For the text-containing cell, return its midpoint in [x, y] coordinate format. 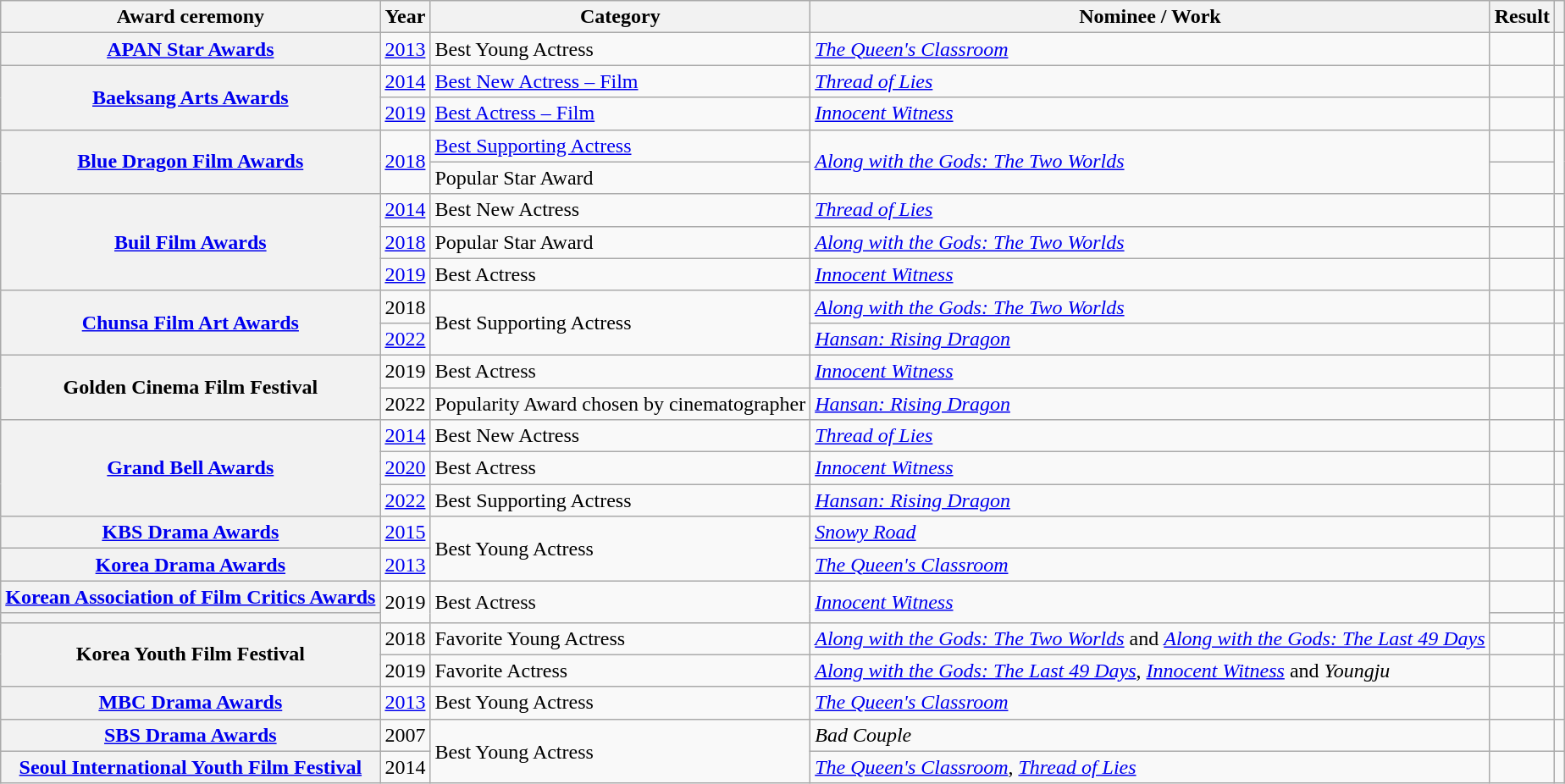
Along with the Gods: The Two Worlds and Along with the Gods: The Last 49 Days [1150, 638]
2015 [405, 533]
Golden Cinema Film Festival [191, 387]
Grand Bell Awards [191, 468]
Nominee / Work [1150, 17]
The Queen's Classroom, Thread of Lies [1150, 767]
APAN Star Awards [191, 49]
KBS Drama Awards [191, 533]
Korean Association of Film Critics Awards [191, 597]
SBS Drama Awards [191, 735]
Popularity Award chosen by cinematographer [620, 404]
Baeksang Arts Awards [191, 97]
Along with the Gods: The Last 49 Days, Innocent Witness and Youngju [1150, 671]
Korea Youth Film Festival [191, 654]
MBC Drama Awards [191, 703]
Result [1522, 17]
Best Actress – Film [620, 113]
Blue Dragon Film Awards [191, 162]
Category [620, 17]
Korea Drama Awards [191, 565]
2007 [405, 735]
Favorite Young Actress [620, 638]
Bad Couple [1150, 735]
Snowy Road [1150, 533]
Best New Actress – Film [620, 81]
Chunsa Film Art Awards [191, 323]
Year [405, 17]
Seoul International Youth Film Festival [191, 767]
Buil Film Awards [191, 242]
Award ceremony [191, 17]
2020 [405, 468]
Favorite Actress [620, 671]
